Extract the (x, y) coordinate from the center of the cell holding the provided text.  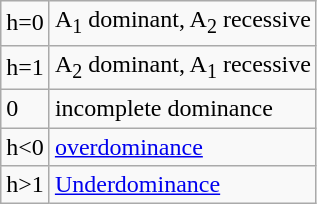
h>1 (26, 185)
overdominance (182, 147)
h=1 (26, 67)
incomplete dominance (182, 108)
A2 dominant, A1 recessive (182, 67)
0 (26, 108)
h<0 (26, 147)
A1 dominant, A2 recessive (182, 23)
Underdominance (182, 185)
h=0 (26, 23)
